Capture the cell that displays the provided text and extract its (x, y) central coordinate. 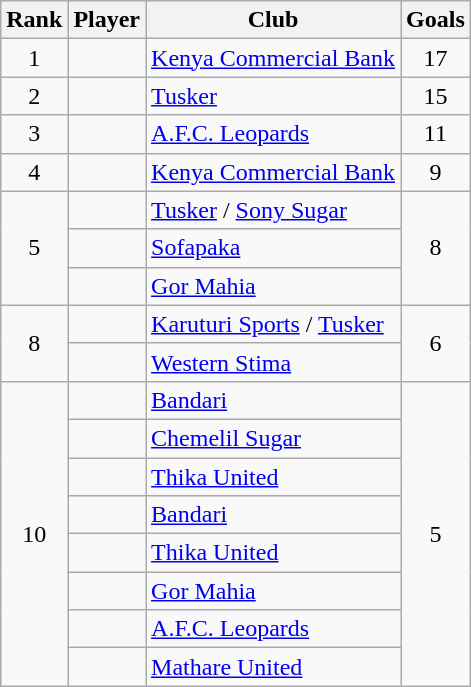
11 (436, 134)
4 (34, 172)
Tusker (274, 96)
Goals (436, 20)
Player (107, 20)
Rank (34, 20)
1 (34, 58)
Club (274, 20)
2 (34, 96)
9 (436, 172)
Western Stima (274, 362)
17 (436, 58)
Mathare United (274, 667)
Tusker / Sony Sugar (274, 210)
3 (34, 134)
6 (436, 343)
10 (34, 533)
Chemelil Sugar (274, 438)
15 (436, 96)
Karuturi Sports / Tusker (274, 324)
Sofapaka (274, 248)
